Locate the cell with the specified text and output its (x, y) center coordinate. 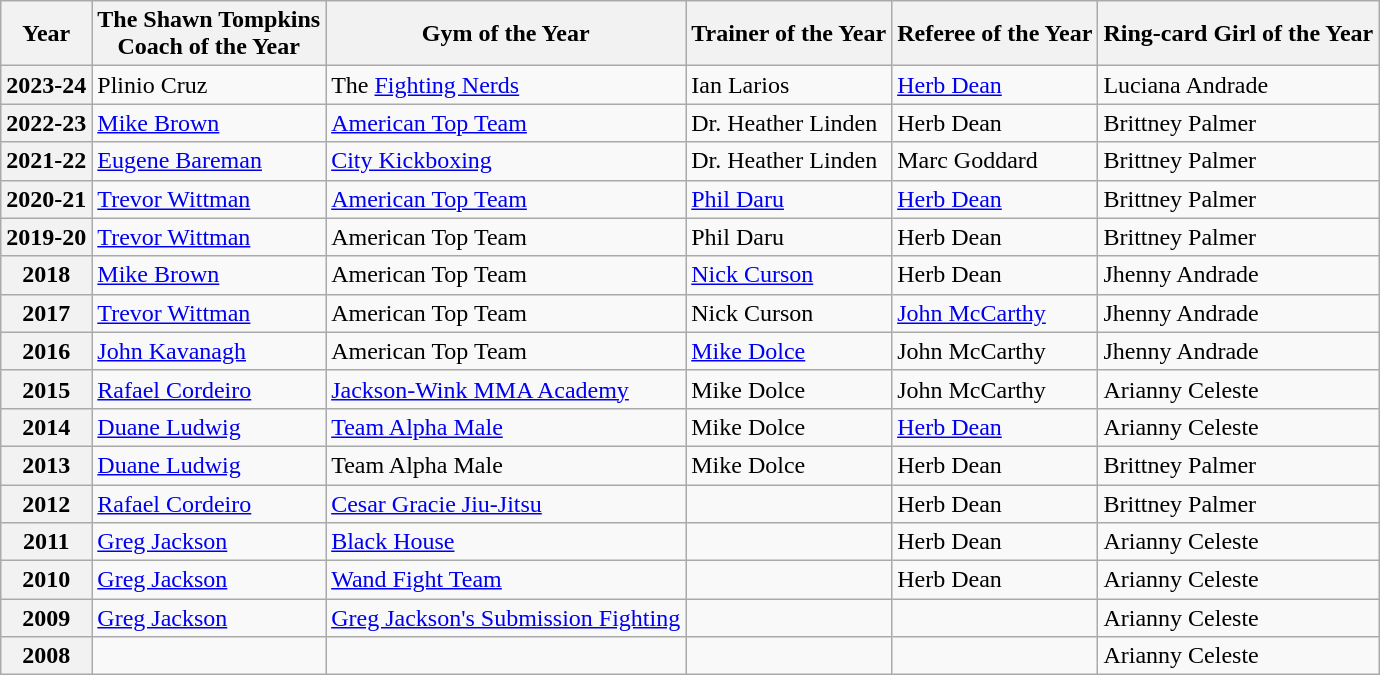
2014 (46, 427)
Plinio Cruz (209, 85)
Trainer of the Year (789, 34)
2008 (46, 656)
2011 (46, 542)
The Shawn TompkinsCoach of the Year (209, 34)
2023-24 (46, 85)
Jackson-Wink MMA Academy (506, 389)
2010 (46, 580)
Luciana Andrade (1238, 85)
Greg Jackson's Submission Fighting (506, 618)
Ring-card Girl of the Year (1238, 34)
Eugene Bareman (209, 161)
2020-21 (46, 199)
The Fighting Nerds (506, 85)
2009 (46, 618)
2018 (46, 275)
Year (46, 34)
Wand Fight Team (506, 580)
Ian Larios (789, 85)
2013 (46, 465)
City Kickboxing (506, 161)
Marc Goddard (995, 161)
2016 (46, 351)
2012 (46, 503)
Cesar Gracie Jiu-Jitsu (506, 503)
2022-23 (46, 123)
Black House (506, 542)
2017 (46, 313)
2021-22 (46, 161)
2019-20 (46, 237)
Referee of the Year (995, 34)
John Kavanagh (209, 351)
Gym of the Year (506, 34)
2015 (46, 389)
